Detect which cell encompasses the target text, then output its (X, Y) center coordinate. 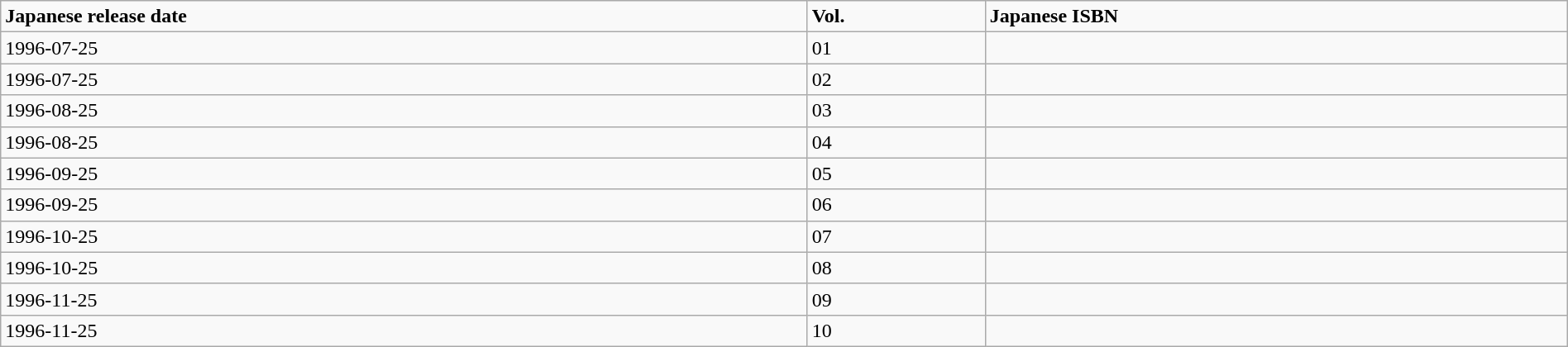
Japanese ISBN (1276, 17)
04 (896, 142)
08 (896, 268)
05 (896, 173)
10 (896, 330)
07 (896, 236)
Japanese release date (404, 17)
09 (896, 299)
03 (896, 111)
Vol. (896, 17)
01 (896, 48)
06 (896, 205)
02 (896, 79)
